From the cell containing the given text, extract its center point as [X, Y] coordinate. 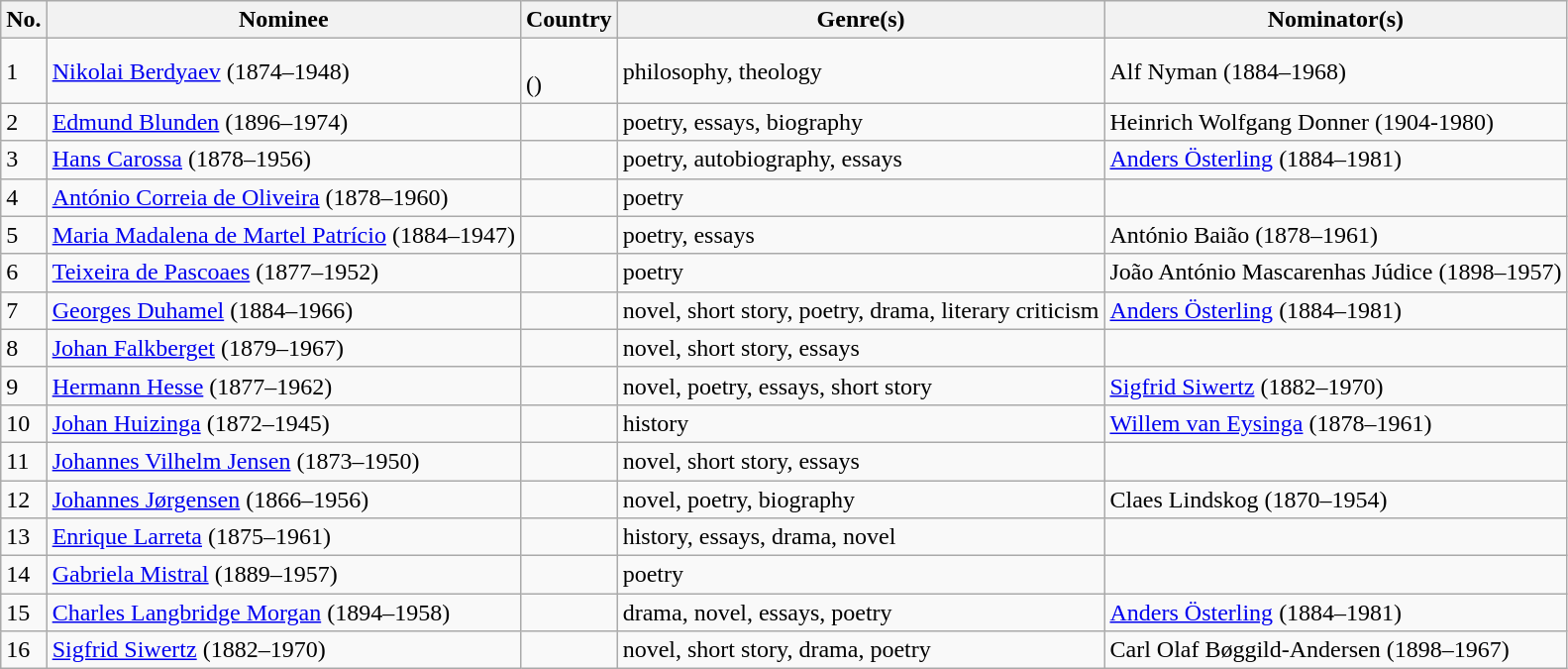
novel, poetry, essays, short story [861, 386]
Nominator(s) [1335, 20]
11 [24, 461]
3 [24, 160]
novel, short story, poetry, drama, literary criticism [861, 310]
1 [24, 71]
Enrique Larreta (1875–1961) [283, 537]
7 [24, 310]
history [861, 423]
Carl Olaf Bøggild-Andersen (1898–1967) [1335, 650]
Edmund Blunden (1896–1974) [283, 122]
Hans Carossa (1878–1956) [283, 160]
Johannes Jørgensen (1866–1956) [283, 499]
15 [24, 613]
Claes Lindskog (1870–1954) [1335, 499]
4 [24, 197]
Country [569, 20]
10 [24, 423]
14 [24, 575]
8 [24, 348]
Gabriela Mistral (1889–1957) [283, 575]
16 [24, 650]
António Correia de Oliveira (1878–1960) [283, 197]
Charles Langbridge Morgan (1894–1958) [283, 613]
Alf Nyman (1884–1968) [1335, 71]
Heinrich Wolfgang Donner (1904-1980) [1335, 122]
9 [24, 386]
drama, novel, essays, poetry [861, 613]
philosophy, theology [861, 71]
() [569, 71]
history, essays, drama, novel [861, 537]
13 [24, 537]
Willem van Eysinga (1878–1961) [1335, 423]
João António Mascarenhas Júdice (1898–1957) [1335, 273]
6 [24, 273]
Maria Madalena de Martel Patrício (1884–1947) [283, 235]
Nominee [283, 20]
Hermann Hesse (1877–1962) [283, 386]
Nikolai Berdyaev (1874–1948) [283, 71]
12 [24, 499]
Georges Duhamel (1884–1966) [283, 310]
poetry, essays, biography [861, 122]
poetry, autobiography, essays [861, 160]
Teixeira de Pascoaes (1877–1952) [283, 273]
António Baião (1878–1961) [1335, 235]
No. [24, 20]
5 [24, 235]
poetry, essays [861, 235]
Johan Falkberget (1879–1967) [283, 348]
Johan Huizinga (1872–1945) [283, 423]
Johannes Vilhelm Jensen (1873–1950) [283, 461]
Genre(s) [861, 20]
2 [24, 122]
novel, poetry, biography [861, 499]
novel, short story, drama, poetry [861, 650]
